Locate the cell with the specified text and output its [x, y] center coordinate. 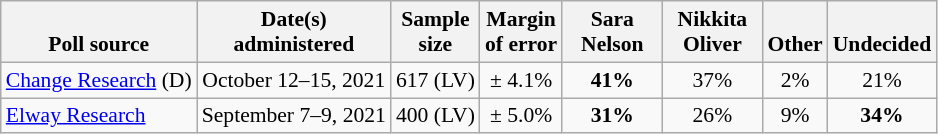
Poll source [99, 32]
Samplesize [436, 32]
617 (LV) [436, 80]
9% [794, 116]
2% [794, 80]
NikkitaOliver [712, 32]
± 5.0% [521, 116]
± 4.1% [521, 80]
26% [712, 116]
September 7–9, 2021 [294, 116]
Undecided [882, 32]
Other [794, 32]
Date(s)administered [294, 32]
34% [882, 116]
Elway Research [99, 116]
October 12–15, 2021 [294, 80]
Change Research (D) [99, 80]
21% [882, 80]
37% [712, 80]
Marginof error [521, 32]
SaraNelson [612, 32]
41% [612, 80]
400 (LV) [436, 116]
31% [612, 116]
